Pinpoint the cell where the given text exists, returning its [x, y] midpoint coordinate. 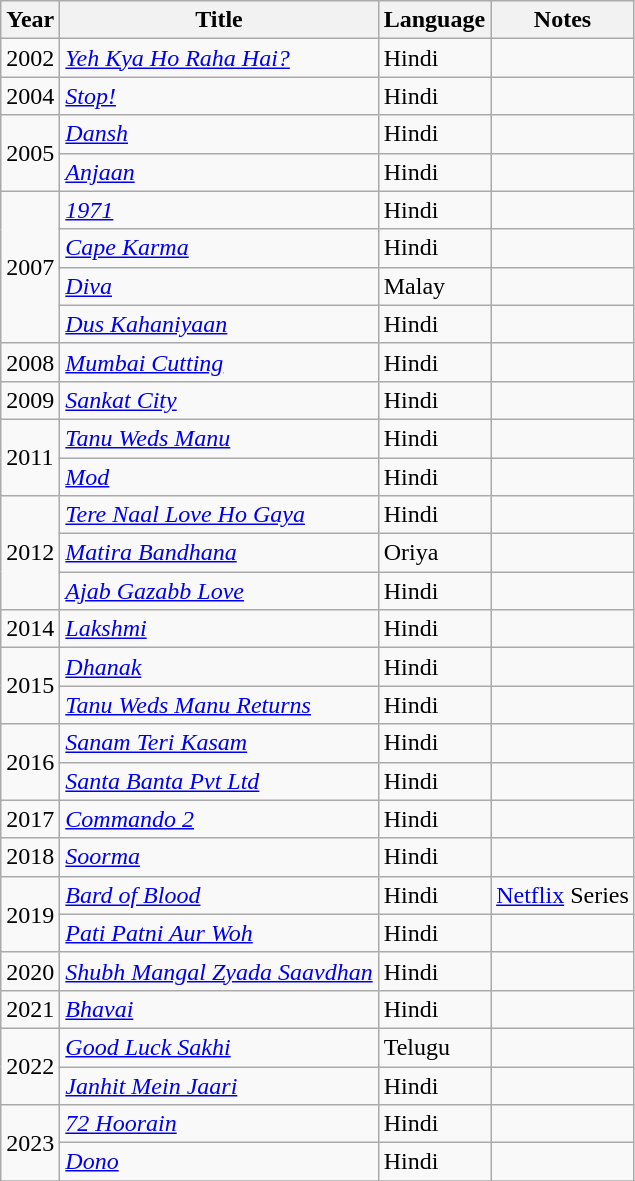
Janhit Mein Jaari [219, 1085]
2016 [30, 762]
Bard of Blood [219, 895]
Oriya [434, 553]
Year [30, 20]
2008 [30, 362]
2020 [30, 971]
Lakshmi [219, 629]
Language [434, 20]
2007 [30, 267]
Dhanak [219, 667]
Soorma [219, 857]
Ajab Gazabb Love [219, 591]
Stop! [219, 96]
Sankat City [219, 400]
Matira Bandhana [219, 553]
Netflix Series [563, 895]
Malay [434, 286]
Bhavai [219, 1009]
2019 [30, 914]
2012 [30, 553]
2018 [30, 857]
Dus Kahaniyaan [219, 324]
Anjaan [219, 172]
Good Luck Sakhi [219, 1047]
Pati Patni Aur Woh [219, 933]
Tere Naal Love Ho Gaya [219, 515]
72 Hoorain [219, 1124]
Cape Karma [219, 248]
Santa Banta Pvt Ltd [219, 781]
Telugu [434, 1047]
Commando 2 [219, 819]
Dansh [219, 134]
2017 [30, 819]
2022 [30, 1066]
2005 [30, 153]
Diva [219, 286]
2021 [30, 1009]
2004 [30, 96]
2002 [30, 58]
1971 [219, 210]
Yeh Kya Ho Raha Hai? [219, 58]
Sanam Teri Kasam [219, 743]
Dono [219, 1162]
Tanu Weds Manu Returns [219, 705]
2023 [30, 1143]
Title [219, 20]
2011 [30, 457]
Shubh Mangal Zyada Saavdhan [219, 971]
Tanu Weds Manu [219, 438]
Mumbai Cutting [219, 362]
2014 [30, 629]
Mod [219, 477]
Notes [563, 20]
2009 [30, 400]
2015 [30, 686]
